Locate the cell with the specified text and output its [x, y] center coordinate. 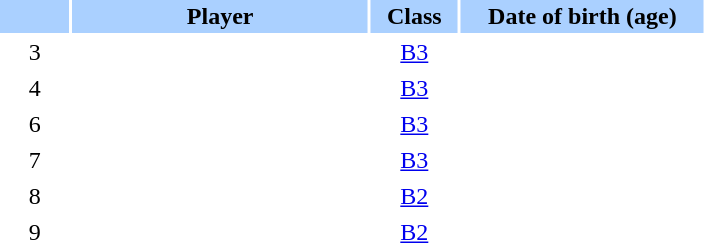
Player [220, 16]
3 [34, 52]
4 [34, 88]
B2 [414, 196]
7 [34, 160]
Class [414, 16]
Date of birth (age) [582, 16]
6 [34, 124]
8 [34, 196]
